From the cell containing the given text, extract its center point as [X, Y] coordinate. 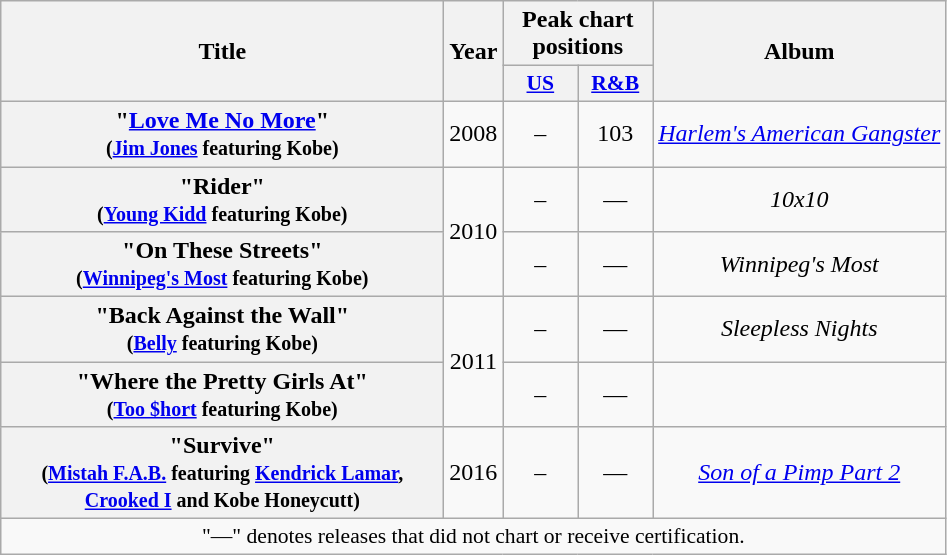
R&B [616, 84]
2010 [474, 231]
"Where the Pretty Girls At"(Too $hort featuring Kobe) [222, 394]
"Survive"(Mistah F.A.B. featuring Kendrick Lamar, Crooked I and Kobe Honeycutt) [222, 473]
Winnipeg's Most [800, 264]
Harlem's American Gangster [800, 134]
Title [222, 52]
Son of a Pimp Part 2 [800, 473]
103 [616, 134]
10x10 [800, 198]
2011 [474, 362]
US [540, 84]
"—" denotes releases that did not chart or receive certification. [474, 537]
2008 [474, 134]
2016 [474, 473]
Peak chart positions [578, 34]
Album [800, 52]
Year [474, 52]
"Rider"(Young Kidd featuring Kobe) [222, 198]
"Back Against the Wall"(Belly featuring Kobe) [222, 330]
"Love Me No More"(Jim Jones featuring Kobe) [222, 134]
"On These Streets"(Winnipeg's Most featuring Kobe) [222, 264]
Sleepless Nights [800, 330]
